Output the [X, Y] coordinate of the center of the cell containing the given text.  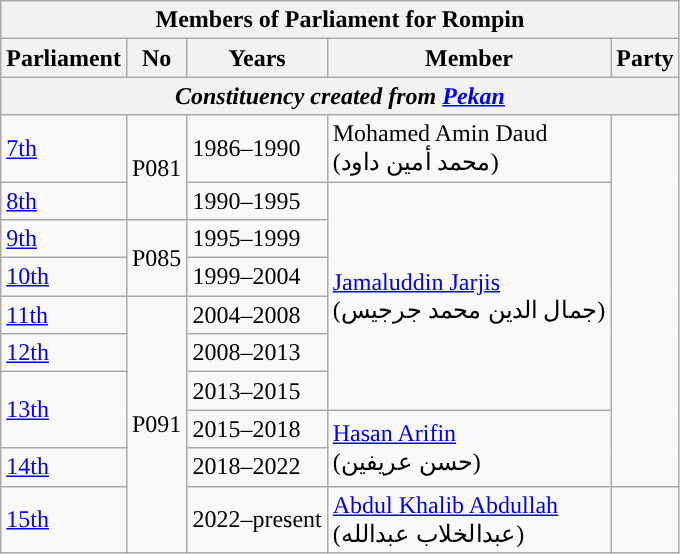
P081 [156, 168]
Parliament [64, 58]
Mohamed Amin Daud (محمد أمين داود) [469, 148]
1990–1995 [257, 201]
9th [64, 239]
Hasan Arifin (حسن عريفين) [469, 448]
Party [645, 58]
2018–2022 [257, 467]
2013–2015 [257, 391]
14th [64, 467]
Member [469, 58]
1995–1999 [257, 239]
10th [64, 277]
2004–2008 [257, 315]
7th [64, 148]
Abdul Khalib Abdullah (عبدالخلاب عبدالله) [469, 520]
11th [64, 315]
8th [64, 201]
Jamaluddin Jarjis (جمال الدين محمد جرجيس) [469, 296]
Members of Parliament for Rompin [340, 20]
15th [64, 520]
2022–present [257, 520]
13th [64, 410]
12th [64, 353]
Years [257, 58]
1999–2004 [257, 277]
No [156, 58]
2008–2013 [257, 353]
Constituency created from Pekan [340, 96]
P085 [156, 258]
P091 [156, 424]
1986–1990 [257, 148]
2015–2018 [257, 429]
